Pinpoint the cell where the given text exists, returning its (X, Y) midpoint coordinate. 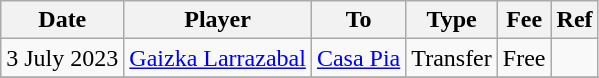
Date (62, 20)
Gaizka Larrazabal (218, 58)
To (358, 20)
Casa Pia (358, 58)
3 July 2023 (62, 58)
Player (218, 20)
Ref (574, 20)
Free (524, 58)
Transfer (452, 58)
Type (452, 20)
Fee (524, 20)
